Search for the cell housing the specified text and yield its (x, y) center coordinate. 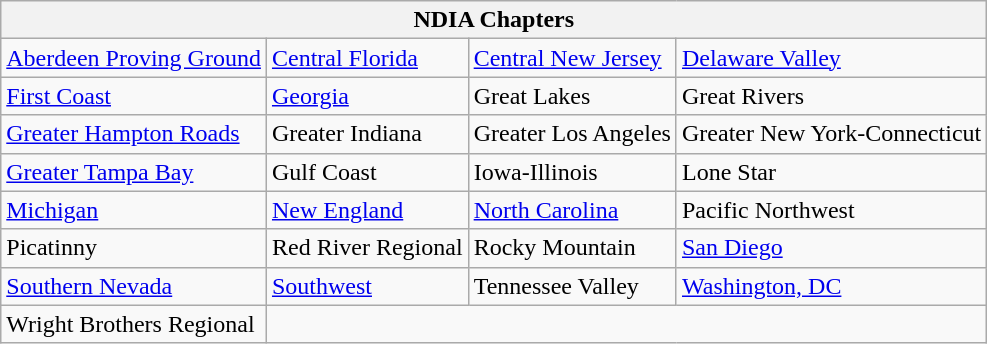
Greater Hampton Roads (134, 134)
Delaware Valley (831, 58)
Washington, DC (831, 286)
Georgia (367, 96)
First Coast (134, 96)
New England (367, 210)
North Carolina (572, 210)
Central Florida (367, 58)
Wright Brothers Regional (134, 324)
Gulf Coast (367, 172)
Greater Tampa Bay (134, 172)
Lone Star (831, 172)
Aberdeen Proving Ground (134, 58)
Rocky Mountain (572, 248)
NDIA Chapters (494, 20)
Red River Regional (367, 248)
Great Rivers (831, 96)
Greater Los Angeles (572, 134)
Southwest (367, 286)
Greater Indiana (367, 134)
Pacific Northwest (831, 210)
Greater New York-Connecticut (831, 134)
Great Lakes (572, 96)
San Diego (831, 248)
Iowa-Illinois (572, 172)
Picatinny (134, 248)
Michigan (134, 210)
Tennessee Valley (572, 286)
Southern Nevada (134, 286)
Central New Jersey (572, 58)
